Determine the [X, Y] coordinate at the center of the cell enclosing the given text.  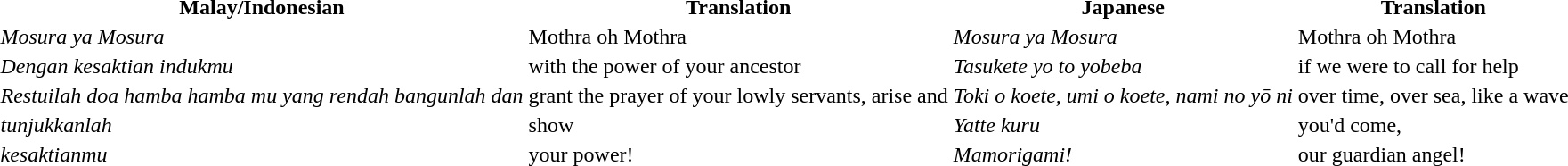
with the power of your ancestor [738, 66]
Yatte kuru [1123, 125]
Tasukete yo to yobeba [1123, 66]
show [738, 125]
Toki o koete, umi o koete, nami no yō ni [1123, 95]
grant the prayer of your lowly servants, arise and [738, 95]
Mosura ya Mosura [1123, 37]
Mothra oh Mothra [738, 37]
